From the cell containing the given text, extract its center point as (X, Y) coordinate. 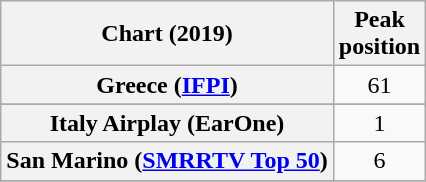
Peakposition (379, 34)
1 (379, 123)
61 (379, 85)
6 (379, 161)
Greece (IFPI) (168, 85)
Italy Airplay (EarOne) (168, 123)
San Marino (SMRRTV Top 50) (168, 161)
Chart (2019) (168, 34)
